Search for the cell housing the specified text and yield its [x, y] center coordinate. 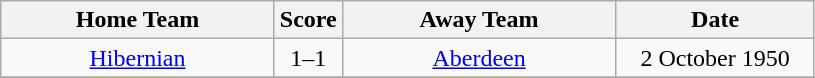
Aberdeen [479, 58]
Away Team [479, 20]
Date [716, 20]
Score [308, 20]
Hibernian [138, 58]
Home Team [138, 20]
1–1 [308, 58]
2 October 1950 [716, 58]
